From the cell containing the given text, extract its center point as [X, Y] coordinate. 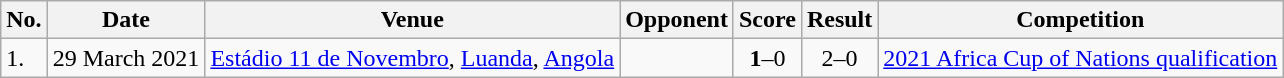
Opponent [677, 20]
Estádio 11 de Novembro, Luanda, Angola [412, 58]
Competition [1080, 20]
1. [24, 58]
Venue [412, 20]
Result [839, 20]
1–0 [767, 58]
Score [767, 20]
29 March 2021 [126, 58]
2021 Africa Cup of Nations qualification [1080, 58]
No. [24, 20]
2–0 [839, 58]
Date [126, 20]
